Output the (X, Y) coordinate of the center of the cell containing the given text.  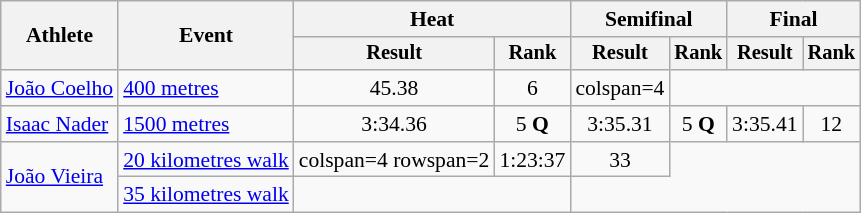
João Coelho (60, 88)
3:35.31 (620, 124)
3:35.41 (764, 124)
400 metres (206, 88)
33 (620, 160)
Athlete (60, 36)
20 kilometres walk (206, 160)
35 kilometres walk (206, 195)
1500 metres (206, 124)
12 (832, 124)
3:34.36 (394, 124)
colspan=4 (620, 88)
1:23:37 (532, 160)
45.38 (394, 88)
colspan=4 rowspan=2 (394, 160)
Event (206, 36)
Final (794, 19)
Semifinal (648, 19)
6 (532, 88)
Heat (432, 19)
Isaac Nader (60, 124)
João Vieira (60, 178)
